Return [x, y] of the center of cell containing provided text 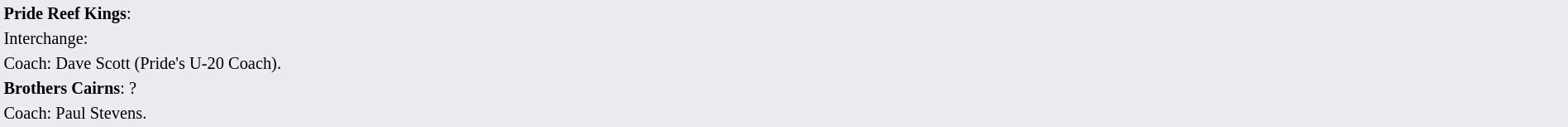
Coach: Paul Stevens. [784, 113]
Coach: Dave Scott (Pride's U-20 Coach). [784, 63]
Pride Reef Kings: [784, 13]
Interchange: [784, 38]
Brothers Cairns: ? [784, 88]
